For the text-containing cell, return its midpoint in [X, Y] coordinate format. 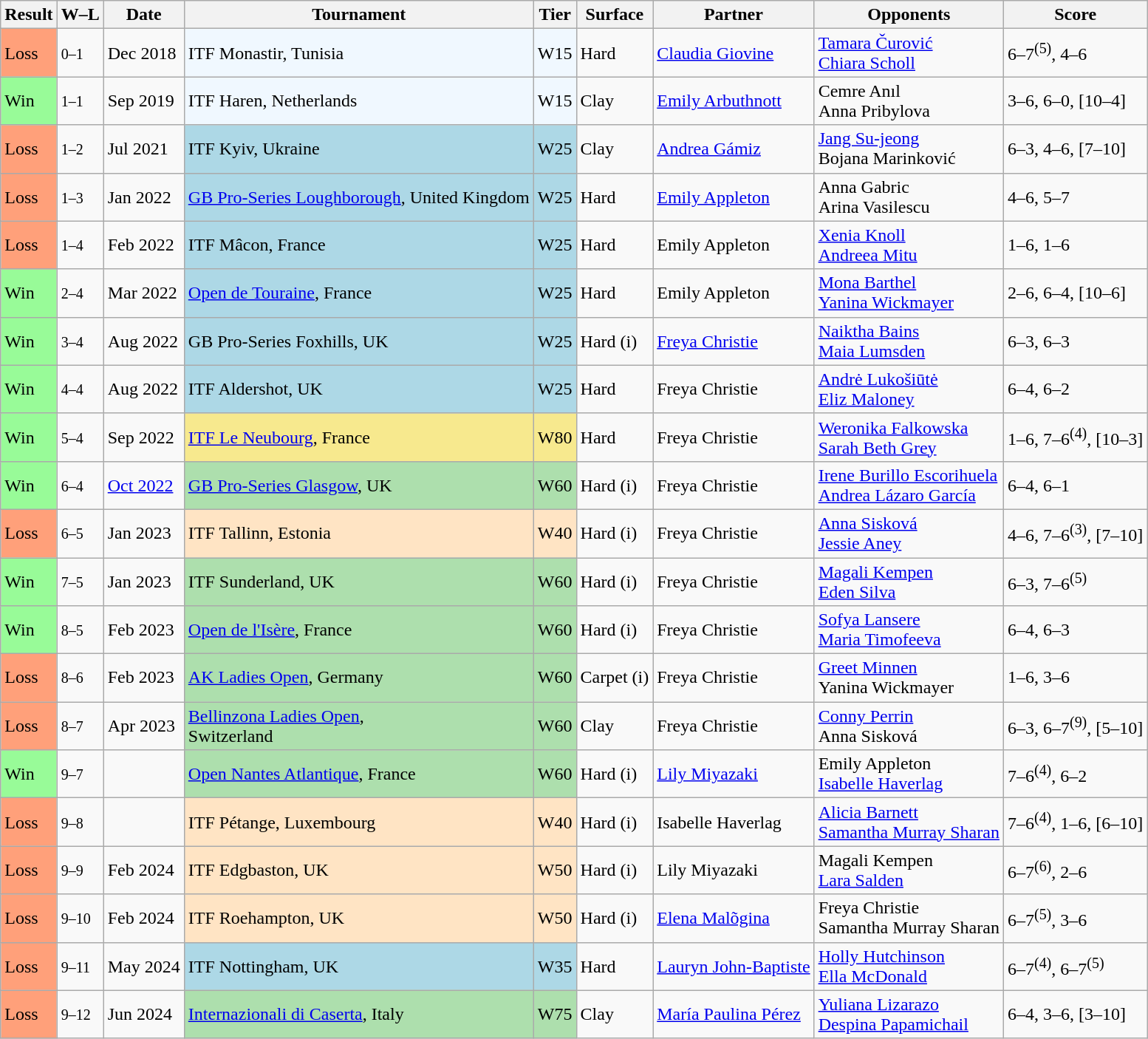
Tier [555, 15]
Mar 2022 [143, 293]
Apr 2023 [143, 726]
Oct 2022 [143, 485]
Magali Kempen Lara Salden [909, 871]
6–4, 6–2 [1075, 389]
May 2024 [143, 967]
Greet Minnen Yanina Wickmayer [909, 678]
Open de Touraine, France [359, 293]
9–10 [80, 918]
ITF Aldershot, UK [359, 389]
Claudia Giovine [734, 53]
1–1 [80, 101]
1–6, 7–6(4), [10–3] [1075, 437]
9–11 [80, 967]
Tamara Čurović Chiara Scholl [909, 53]
1–3 [80, 197]
ITF Le Neubourg, France [359, 437]
6–4, 6–1 [1075, 485]
Result [29, 15]
Surface [615, 15]
Xenia Knoll Andreea Mitu [909, 245]
6–3, 7–6(5) [1075, 581]
1–6, 3–6 [1075, 678]
8–6 [80, 678]
Freya Christie Samantha Murray Sharan [909, 918]
Isabelle Haverlag [734, 822]
1–6, 1–6 [1075, 245]
7–5 [80, 581]
Sep 2019 [143, 101]
Anna Gabric Arina Vasilescu [909, 197]
Open Nantes Atlantique, France [359, 774]
Cemre Anıl Anna Pribylova [909, 101]
Opponents [909, 15]
W35 [555, 967]
1–4 [80, 245]
4–4 [80, 389]
6–7(5), 4–6 [1075, 53]
Jang Su-jeong Bojana Marinković [909, 149]
Mona Barthel Yanina Wickmayer [909, 293]
8–7 [80, 726]
ITF Monastir, Tunisia [359, 53]
8–5 [80, 630]
Jul 2021 [143, 149]
Holly Hutchinson Ella McDonald [909, 967]
Lauryn John-Baptiste [734, 967]
ITF Haren, Netherlands [359, 101]
Magali Kempen Eden Silva [909, 581]
Sofya Lansere Maria Timofeeva [909, 630]
Yuliana Lizarazo Despina Papamichail [909, 1014]
6–4, 6–3 [1075, 630]
Bellinzona Ladies Open, Switzerland [359, 726]
2–6, 6–4, [10–6] [1075, 293]
Emily Arbuthnott [734, 101]
Score [1075, 15]
Emily Appleton Isabelle Haverlag [909, 774]
9–8 [80, 822]
Irene Burillo Escorihuela Andrea Lázaro García [909, 485]
Partner [734, 15]
ITF Pétange, Luxembourg [359, 822]
6–7(6), 2–6 [1075, 871]
María Paulina Pérez [734, 1014]
6–3, 6–7(9), [5–10] [1075, 726]
Weronika Falkowska Sarah Beth Grey [909, 437]
9–9 [80, 871]
3–6, 6–0, [10–4] [1075, 101]
6–4, 3–6, [3–10] [1075, 1014]
Andrė Lukošiūtė Eliz Maloney [909, 389]
6–3, 4–6, [7–10] [1075, 149]
2–4 [80, 293]
Conny Perrin Anna Sisková [909, 726]
Anna Sisková Jessie Aney [909, 534]
Andrea Gámiz [734, 149]
ITF Roehampton, UK [359, 918]
6–7(5), 3–6 [1075, 918]
6–7(4), 6–7(5) [1075, 967]
Elena Malõgina [734, 918]
W–L [80, 15]
9–7 [80, 774]
0–1 [80, 53]
Tournament [359, 15]
6–4 [80, 485]
Carpet (i) [615, 678]
Dec 2018 [143, 53]
5–4 [80, 437]
6–3, 6–3 [1075, 341]
Jun 2024 [143, 1014]
Date [143, 15]
4–6, 7–6(3), [7–10] [1075, 534]
W75 [555, 1014]
ITF Mâcon, France [359, 245]
GB Pro-Series Loughborough, United Kingdom [359, 197]
ITF Nottingham, UK [359, 967]
Open de l'Isère, France [359, 630]
1–2 [80, 149]
9–12 [80, 1014]
Internazionali di Caserta, Italy [359, 1014]
Jan 2022 [143, 197]
Alicia Barnett Samantha Murray Sharan [909, 822]
Sep 2022 [143, 437]
AK Ladies Open, Germany [359, 678]
ITF Kyiv, Ukraine [359, 149]
Feb 2022 [143, 245]
7–6(4), 6–2 [1075, 774]
W80 [555, 437]
3–4 [80, 341]
7–6(4), 1–6, [6–10] [1075, 822]
ITF Edgbaston, UK [359, 871]
ITF Sunderland, UK [359, 581]
GB Pro-Series Foxhills, UK [359, 341]
ITF Tallinn, Estonia [359, 534]
GB Pro-Series Glasgow, UK [359, 485]
6–5 [80, 534]
4–6, 5–7 [1075, 197]
Naiktha Bains Maia Lumsden [909, 341]
